From the cell containing the given text, extract its center point as [X, Y] coordinate. 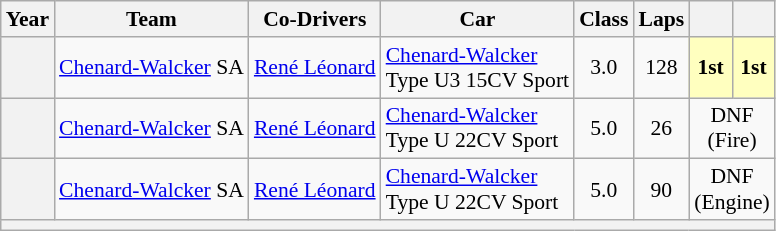
Car [478, 19]
Team [152, 19]
Laps [661, 19]
DNF(Fire) [732, 128]
DNF(Engine) [732, 190]
Class [604, 19]
128 [661, 68]
90 [661, 190]
26 [661, 128]
Chenard-WalckerType U3 15CV Sport [478, 68]
3.0 [604, 68]
Co-Drivers [315, 19]
Year [28, 19]
